Return the [x, y] coordinate for the center point of the cell that contains the specified text.  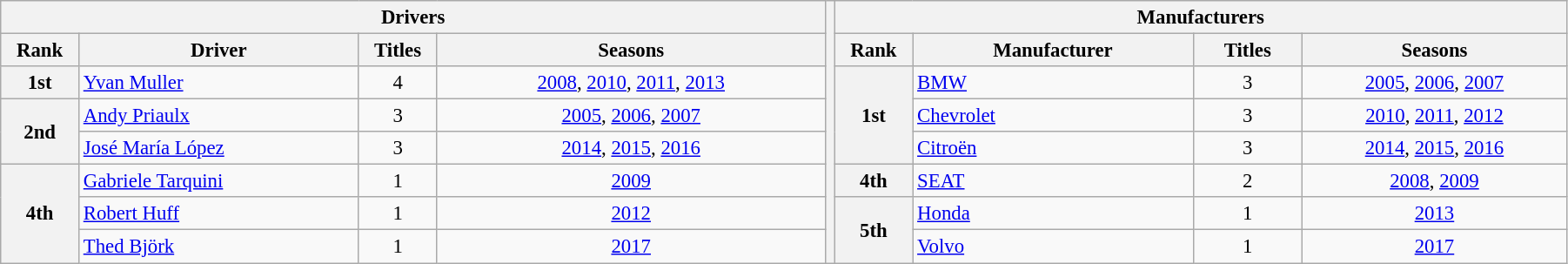
2008, 2010, 2011, 2013 [632, 83]
Thed Björk [218, 247]
Honda [1053, 213]
Yvan Muller [218, 83]
Citroën [1053, 148]
José María López [218, 148]
Drivers [413, 17]
Chevrolet [1053, 116]
Andy Priaulx [218, 116]
Manufacturers [1201, 17]
2013 [1434, 213]
2012 [632, 213]
2008, 2009 [1434, 181]
2nd [40, 132]
2009 [632, 181]
4 [398, 83]
Robert Huff [218, 213]
Gabriele Tarquini [218, 181]
Driver [218, 51]
Volvo [1053, 247]
2 [1248, 181]
BMW [1053, 83]
5th [874, 230]
2010, 2011, 2012 [1434, 116]
SEAT [1053, 181]
Manufacturer [1053, 51]
